Locate the cell with the specified text and output its (x, y) center coordinate. 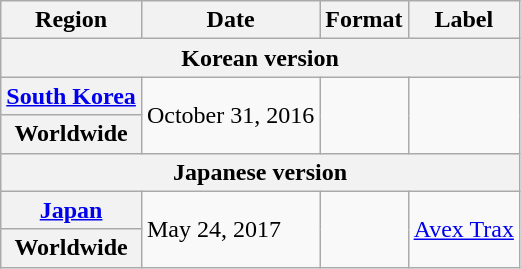
Japanese version (260, 172)
Format (364, 20)
October 31, 2016 (230, 115)
Region (72, 20)
Date (230, 20)
Label (464, 20)
Japan (72, 210)
Avex Trax (464, 229)
May 24, 2017 (230, 229)
South Korea (72, 96)
Korean version (260, 58)
